Determine the (x, y) coordinate at the center of the cell enclosing the given text.  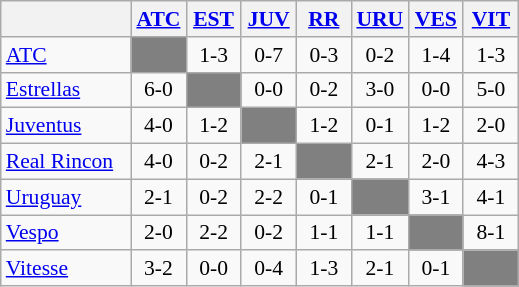
8-1 (490, 233)
3-0 (380, 90)
Estrellas (66, 90)
6-0 (158, 90)
0-3 (324, 55)
VES (436, 19)
Vespo (66, 233)
Uruguay (66, 197)
4-1 (490, 197)
Real Rincon (66, 162)
3-1 (436, 197)
0-7 (268, 55)
VIT (490, 19)
JUV (268, 19)
1-4 (436, 55)
5-0 (490, 90)
Juventus (66, 126)
Vitesse (66, 269)
3-2 (158, 269)
URU (380, 19)
0-4 (268, 269)
EST (214, 19)
RR (324, 19)
4-3 (490, 162)
